Scan for the cell matching the given text and deliver its [x, y] coordinate at center. 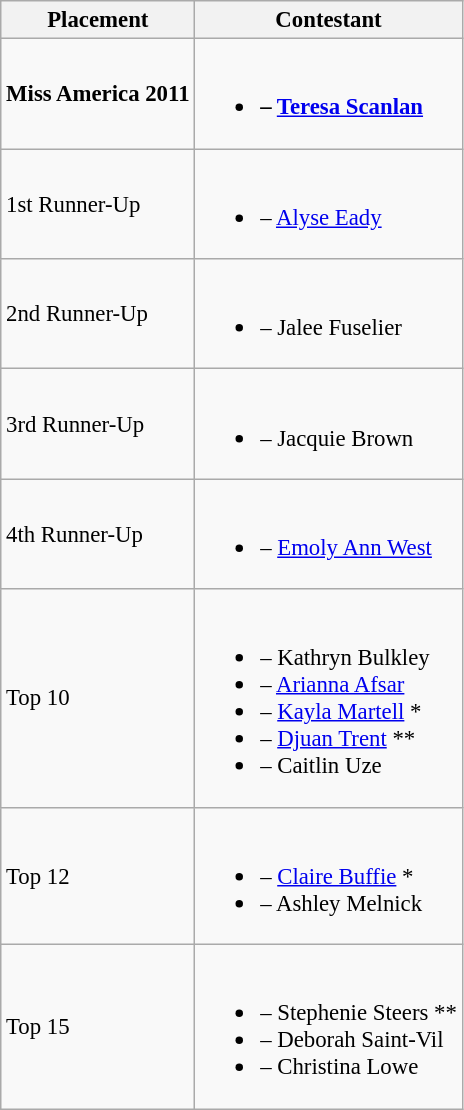
Top 15 [98, 1027]
Contestant [328, 20]
– Alyse Eady [328, 204]
– Jalee Fuselier [328, 314]
Top 10 [98, 698]
2nd Runner-Up [98, 314]
4th Runner-Up [98, 534]
3rd Runner-Up [98, 424]
Top 12 [98, 876]
– Emoly Ann West [328, 534]
– Claire Buffie * – Ashley Melnick [328, 876]
Placement [98, 20]
1st Runner-Up [98, 204]
Miss America 2011 [98, 94]
– Jacquie Brown [328, 424]
– Kathryn Bulkley – Arianna Afsar – Kayla Martell * – Djuan Trent ** – Caitlin Uze [328, 698]
– Teresa Scanlan [328, 94]
– Stephenie Steers ** – Deborah Saint-Vil – Christina Lowe [328, 1027]
